Provide the [x, y] coordinate of the cell's center where the given text is located.  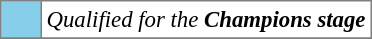
Qualified for the Champions stage [206, 20]
